Provide the [X, Y] coordinate of the cell's center where the given text is located.  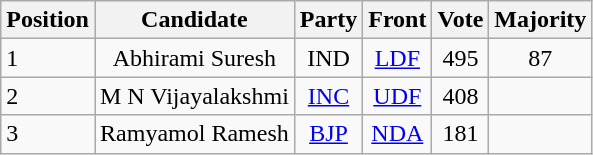
Party [328, 20]
Majority [540, 20]
M N Vijayalakshmi [194, 96]
1 [48, 58]
Ramyamol Ramesh [194, 134]
495 [460, 58]
87 [540, 58]
INC [328, 96]
3 [48, 134]
Abhirami Suresh [194, 58]
IND [328, 58]
Front [398, 20]
408 [460, 96]
NDA [398, 134]
2 [48, 96]
Position [48, 20]
BJP [328, 134]
Vote [460, 20]
181 [460, 134]
UDF [398, 96]
Candidate [194, 20]
LDF [398, 58]
